Find where the given text appears and provide that cell's center as (X, Y) coordinate. 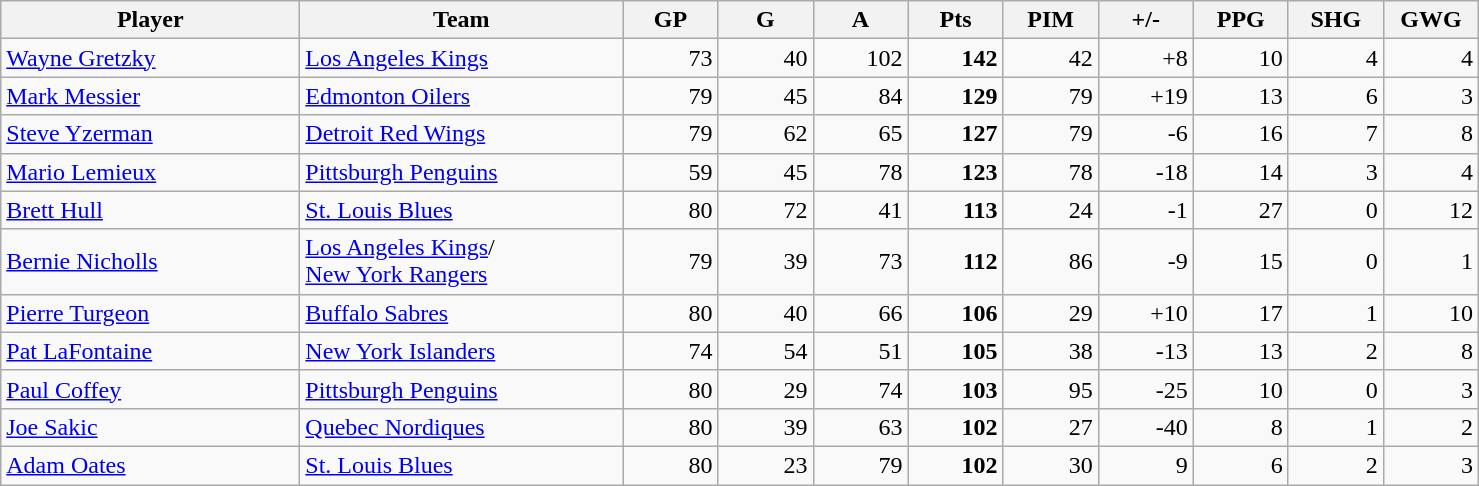
Los Angeles Kings (462, 58)
41 (860, 210)
GWG (1430, 20)
GP (670, 20)
New York Islanders (462, 351)
9 (1146, 465)
84 (860, 96)
+10 (1146, 313)
112 (956, 262)
15 (1240, 262)
SHG (1336, 20)
Brett Hull (150, 210)
A (860, 20)
Player (150, 20)
103 (956, 389)
-25 (1146, 389)
17 (1240, 313)
106 (956, 313)
Adam Oates (150, 465)
14 (1240, 172)
Mario Lemieux (150, 172)
Pts (956, 20)
+19 (1146, 96)
113 (956, 210)
Quebec Nordiques (462, 427)
-40 (1146, 427)
59 (670, 172)
62 (766, 134)
Pierre Turgeon (150, 313)
Pat LaFontaine (150, 351)
Bernie Nicholls (150, 262)
Los Angeles Kings/New York Rangers (462, 262)
105 (956, 351)
54 (766, 351)
123 (956, 172)
142 (956, 58)
-9 (1146, 262)
Edmonton Oilers (462, 96)
51 (860, 351)
66 (860, 313)
PPG (1240, 20)
24 (1050, 210)
-6 (1146, 134)
-1 (1146, 210)
127 (956, 134)
86 (1050, 262)
Wayne Gretzky (150, 58)
-13 (1146, 351)
+8 (1146, 58)
95 (1050, 389)
Steve Yzerman (150, 134)
Buffalo Sabres (462, 313)
G (766, 20)
72 (766, 210)
Team (462, 20)
PIM (1050, 20)
Paul Coffey (150, 389)
-18 (1146, 172)
63 (860, 427)
Joe Sakic (150, 427)
23 (766, 465)
129 (956, 96)
30 (1050, 465)
38 (1050, 351)
42 (1050, 58)
7 (1336, 134)
+/- (1146, 20)
Detroit Red Wings (462, 134)
16 (1240, 134)
Mark Messier (150, 96)
65 (860, 134)
12 (1430, 210)
